Determine the [X, Y] coordinate at the center of the cell enclosing the given text.  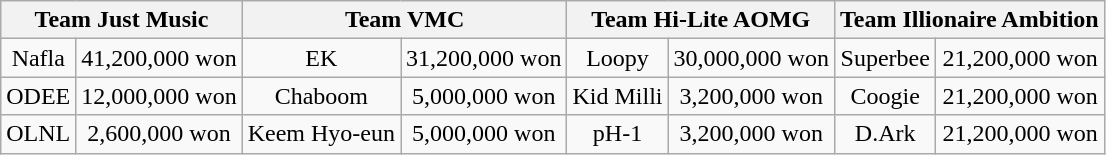
pH-1 [618, 134]
Team Just Music [122, 20]
Coogie [884, 96]
2,600,000 won [159, 134]
EK [321, 58]
Chaboom [321, 96]
30,000,000 won [751, 58]
D.Ark [884, 134]
Team VMC [404, 20]
Team Hi-Lite AOMG [700, 20]
Superbee [884, 58]
12,000,000 won [159, 96]
OLNL [38, 134]
Keem Hyo-eun [321, 134]
Loopy [618, 58]
31,200,000 won [484, 58]
ODEE [38, 96]
Kid Milli [618, 96]
41,200,000 won [159, 58]
Nafla [38, 58]
Team Illionaire Ambition [969, 20]
